Capture the cell that displays the provided text and extract its [X, Y] central coordinate. 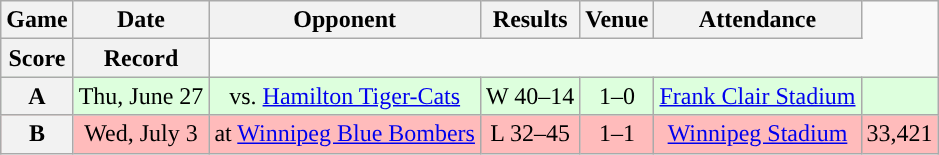
Frank Clair Stadium [758, 96]
Winnipeg Stadium [758, 134]
W 40–14 [530, 96]
L 32–45 [530, 134]
1–1 [617, 134]
Record [141, 58]
1–0 [617, 96]
B [37, 134]
Thu, June 27 [141, 96]
Attendance [758, 20]
A [37, 96]
33,421 [900, 134]
Wed, July 3 [141, 134]
Opponent [345, 20]
at Winnipeg Blue Bombers [345, 134]
Score [37, 58]
Venue [617, 20]
Game [37, 20]
Date [141, 20]
Results [530, 20]
vs. Hamilton Tiger-Cats [345, 96]
